Detect which cell encompasses the target text, then output its [x, y] center coordinate. 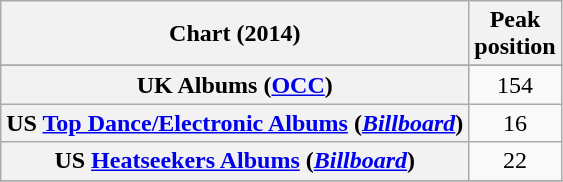
22 [515, 161]
US Top Dance/Electronic Albums (Billboard) [235, 123]
16 [515, 123]
US Heatseekers Albums (Billboard) [235, 161]
Peakposition [515, 34]
UK Albums (OCC) [235, 85]
154 [515, 85]
Chart (2014) [235, 34]
